Find where the given text appears and provide that cell's center as [X, Y] coordinate. 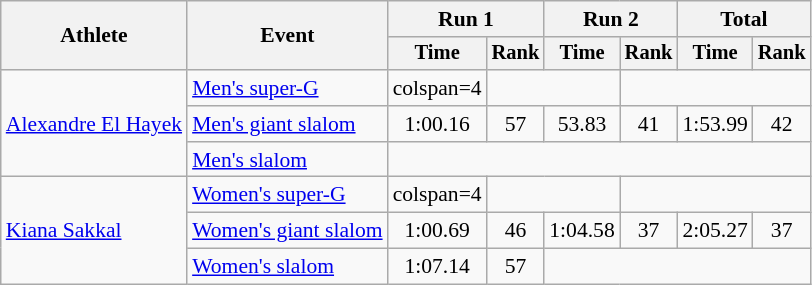
Women's giant slalom [288, 231]
1:53.99 [714, 124]
Women's super-G [288, 195]
1:04.58 [582, 231]
Athlete [94, 36]
53.83 [582, 124]
42 [782, 124]
Event [288, 36]
Men's super-G [288, 88]
Run 2 [610, 19]
1:07.14 [438, 267]
1:00.16 [438, 124]
2:05.27 [714, 231]
Total [744, 19]
Run 1 [466, 19]
Women's slalom [288, 267]
46 [516, 231]
1:00.69 [438, 231]
Kiana Sakkal [94, 230]
41 [649, 124]
Alexandre El Hayek [94, 124]
Men's slalom [288, 160]
Men's giant slalom [288, 124]
